Pinpoint the cell where the given text exists, returning its (x, y) midpoint coordinate. 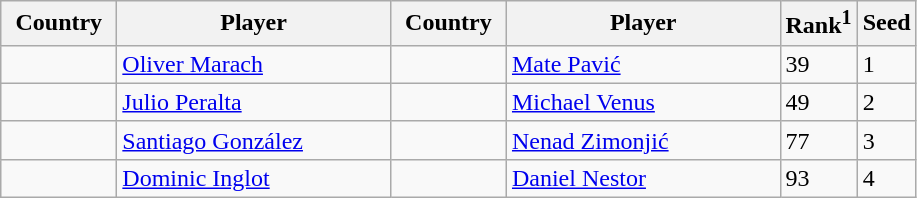
39 (818, 64)
Michael Venus (643, 102)
3 (886, 140)
Julio Peralta (254, 102)
4 (886, 178)
1 (886, 64)
49 (818, 102)
93 (818, 178)
Nenad Zimonjić (643, 140)
Seed (886, 24)
Rank1 (818, 24)
Mate Pavić (643, 64)
Daniel Nestor (643, 178)
2 (886, 102)
Santiago González (254, 140)
77 (818, 140)
Oliver Marach (254, 64)
Dominic Inglot (254, 178)
